Return (x, y) of the center of cell containing provided text 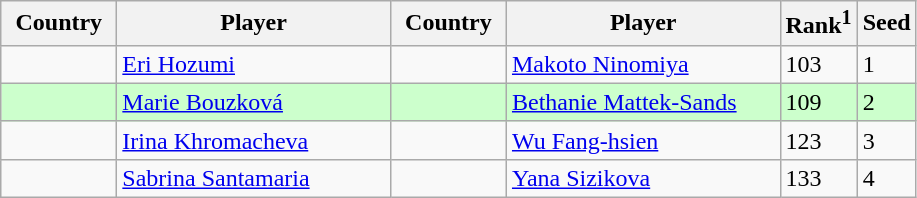
123 (818, 140)
Makoto Ninomiya (643, 64)
Marie Bouzková (254, 102)
Irina Khromacheva (254, 140)
Rank1 (818, 24)
3 (886, 140)
2 (886, 102)
Yana Sizikova (643, 178)
103 (818, 64)
4 (886, 178)
Sabrina Santamaria (254, 178)
Bethanie Mattek-Sands (643, 102)
Wu Fang-hsien (643, 140)
Seed (886, 24)
Eri Hozumi (254, 64)
109 (818, 102)
1 (886, 64)
133 (818, 178)
